Find where the given text appears and provide that cell's center as (X, Y) coordinate. 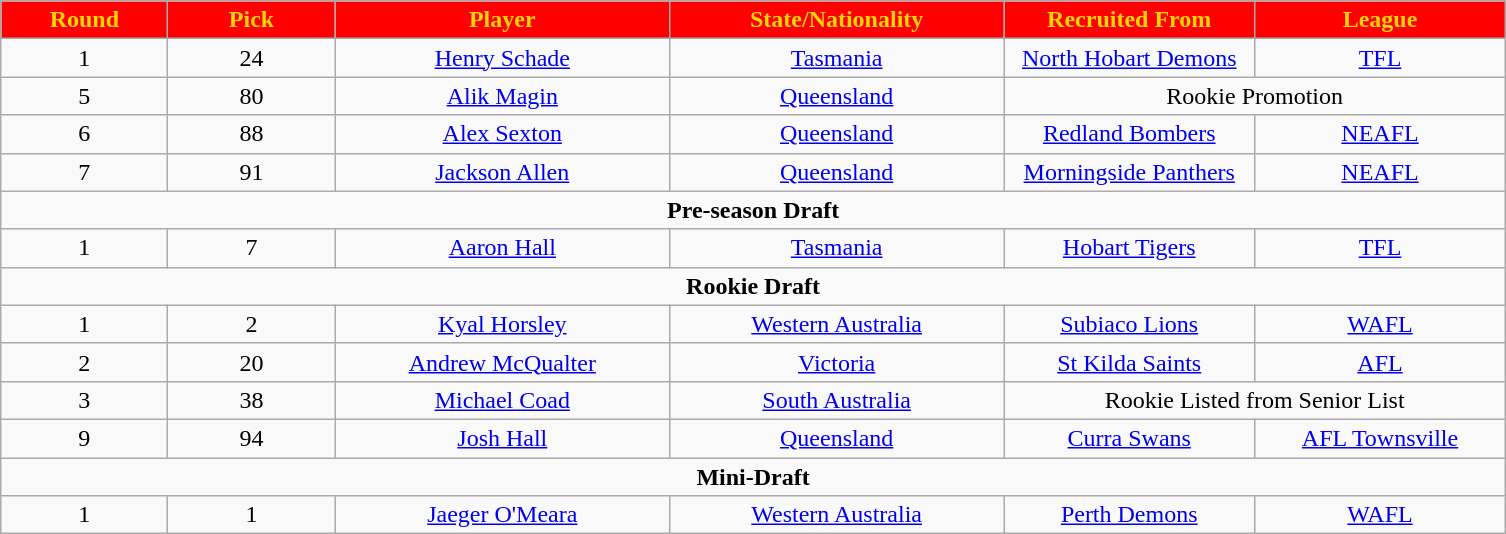
South Australia (836, 400)
Michael Coad (502, 400)
Player (502, 20)
Pre-season Draft (754, 210)
Victoria (836, 362)
Jaeger O'Meara (502, 515)
94 (252, 438)
Round (84, 20)
Rookie Draft (754, 286)
Morningside Panthers (1130, 172)
Recruited From (1130, 20)
League (1380, 20)
Mini-Draft (754, 477)
Rookie Promotion (1255, 96)
Curra Swans (1130, 438)
Pick (252, 20)
State/Nationality (836, 20)
Andrew McQualter (502, 362)
Aaron Hall (502, 248)
Alex Sexton (502, 134)
Alik Magin (502, 96)
91 (252, 172)
Rookie Listed from Senior List (1255, 400)
Henry Schade (502, 58)
3 (84, 400)
Subiaco Lions (1130, 324)
North Hobart Demons (1130, 58)
20 (252, 362)
Perth Demons (1130, 515)
Jackson Allen (502, 172)
AFL (1380, 362)
5 (84, 96)
9 (84, 438)
Hobart Tigers (1130, 248)
88 (252, 134)
Kyal Horsley (502, 324)
Josh Hall (502, 438)
6 (84, 134)
Redland Bombers (1130, 134)
St Kilda Saints (1130, 362)
24 (252, 58)
80 (252, 96)
AFL Townsville (1380, 438)
38 (252, 400)
